Locate the cell with the specified text and output its (X, Y) center coordinate. 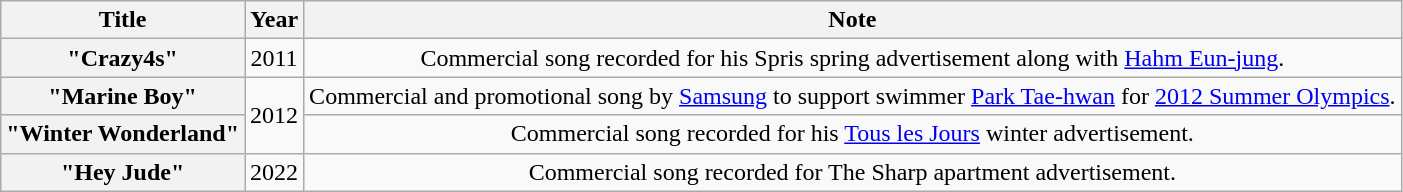
2012 (274, 115)
Note (852, 20)
Commercial and promotional song by Samsung to support swimmer Park Tae-hwan for 2012 Summer Olympics. (852, 96)
"Hey Jude" (123, 172)
Title (123, 20)
"Crazy4s" (123, 58)
2011 (274, 58)
Commercial song recorded for his Spris spring advertisement along with Hahm Eun-jung. (852, 58)
Commercial song recorded for The Sharp apartment advertisement. (852, 172)
2022 (274, 172)
"Marine Boy" (123, 96)
Year (274, 20)
Commercial song recorded for his Tous les Jours winter advertisement. (852, 134)
"Winter Wonderland" (123, 134)
